Return [X, Y] of the center of cell containing provided text 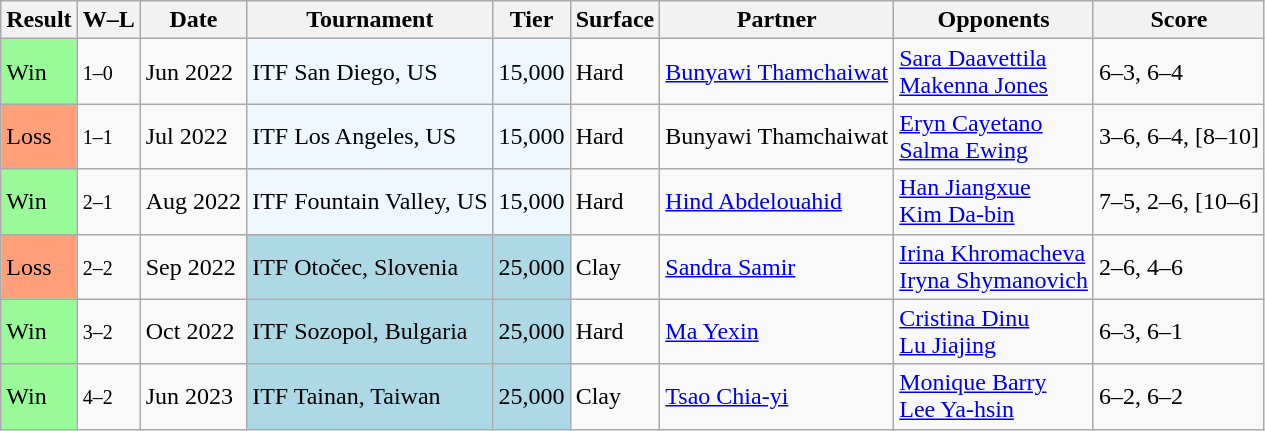
6–3, 6–4 [1178, 72]
Tier [532, 20]
Ma Yexin [777, 332]
6–3, 6–1 [1178, 332]
2–1 [108, 202]
Han Jiangxue Kim Da-bin [994, 202]
Opponents [994, 20]
ITF Sozopol, Bulgaria [370, 332]
ITF Los Angeles, US [370, 136]
Date [193, 20]
Sep 2022 [193, 266]
4–2 [108, 396]
7–5, 2–6, [10–6] [1178, 202]
Oct 2022 [193, 332]
Result [39, 20]
Jun 2023 [193, 396]
Aug 2022 [193, 202]
Tsao Chia-yi [777, 396]
Jul 2022 [193, 136]
1–0 [108, 72]
Partner [777, 20]
ITF Tainan, Taiwan [370, 396]
W–L [108, 20]
1–1 [108, 136]
3–6, 6–4, [8–10] [1178, 136]
ITF Otočec, Slovenia [370, 266]
ITF San Diego, US [370, 72]
2–6, 4–6 [1178, 266]
Tournament [370, 20]
Hind Abdelouahid [777, 202]
Irina Khromacheva Iryna Shymanovich [994, 266]
Eryn Cayetano Salma Ewing [994, 136]
Cristina Dinu Lu Jiajing [994, 332]
ITF Fountain Valley, US [370, 202]
Sandra Samir [777, 266]
Jun 2022 [193, 72]
3–2 [108, 332]
Monique Barry Lee Ya-hsin [994, 396]
6–2, 6–2 [1178, 396]
Sara Daavettila Makenna Jones [994, 72]
Surface [615, 20]
Score [1178, 20]
2–2 [108, 266]
